Extract the (X, Y) coordinate from the center of the cell holding the provided text.  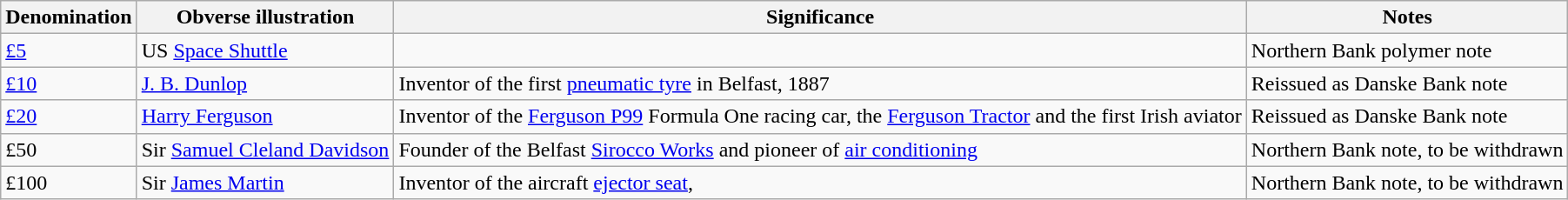
Notes (1407, 17)
Significance (820, 17)
£20 (69, 117)
£50 (69, 150)
US Space Shuttle (265, 50)
Northern Bank polymer note (1407, 50)
£10 (69, 83)
Sir Samuel Cleland Davidson (265, 150)
Obverse illustration (265, 17)
Denomination (69, 17)
£100 (69, 183)
Harry Ferguson (265, 117)
Inventor of the first pneumatic tyre in Belfast, 1887 (820, 83)
£5 (69, 50)
Sir James Martin (265, 183)
J. B. Dunlop (265, 83)
Founder of the Belfast Sirocco Works and pioneer of air conditioning (820, 150)
Inventor of the aircraft ejector seat, (820, 183)
Inventor of the Ferguson P99 Formula One racing car, the Ferguson Tractor and the first Irish aviator (820, 117)
